Pinpoint the cell where the given text exists, returning its (x, y) midpoint coordinate. 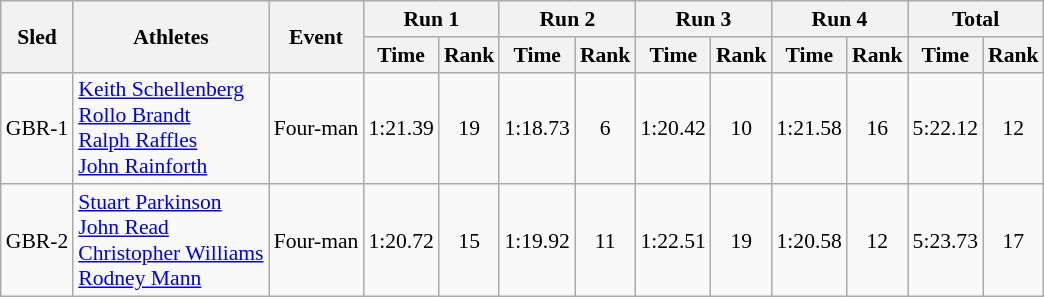
1:21.39 (400, 128)
1:19.92 (536, 241)
Run 4 (839, 19)
GBR-2 (37, 241)
1:20.42 (672, 128)
Athletes (170, 36)
1:21.58 (808, 128)
10 (742, 128)
1:18.73 (536, 128)
Keith SchellenbergRollo BrandtRalph RafflesJohn Rainforth (170, 128)
Run 1 (431, 19)
Total (976, 19)
1:22.51 (672, 241)
Run 2 (567, 19)
17 (1014, 241)
5:23.73 (946, 241)
Run 3 (703, 19)
15 (470, 241)
11 (606, 241)
GBR-1 (37, 128)
16 (878, 128)
Sled (37, 36)
6 (606, 128)
1:20.58 (808, 241)
5:22.12 (946, 128)
Stuart ParkinsonJohn ReadChristopher WilliamsRodney Mann (170, 241)
1:20.72 (400, 241)
Event (316, 36)
